Scan for the cell matching the given text and deliver its (X, Y) coordinate at center. 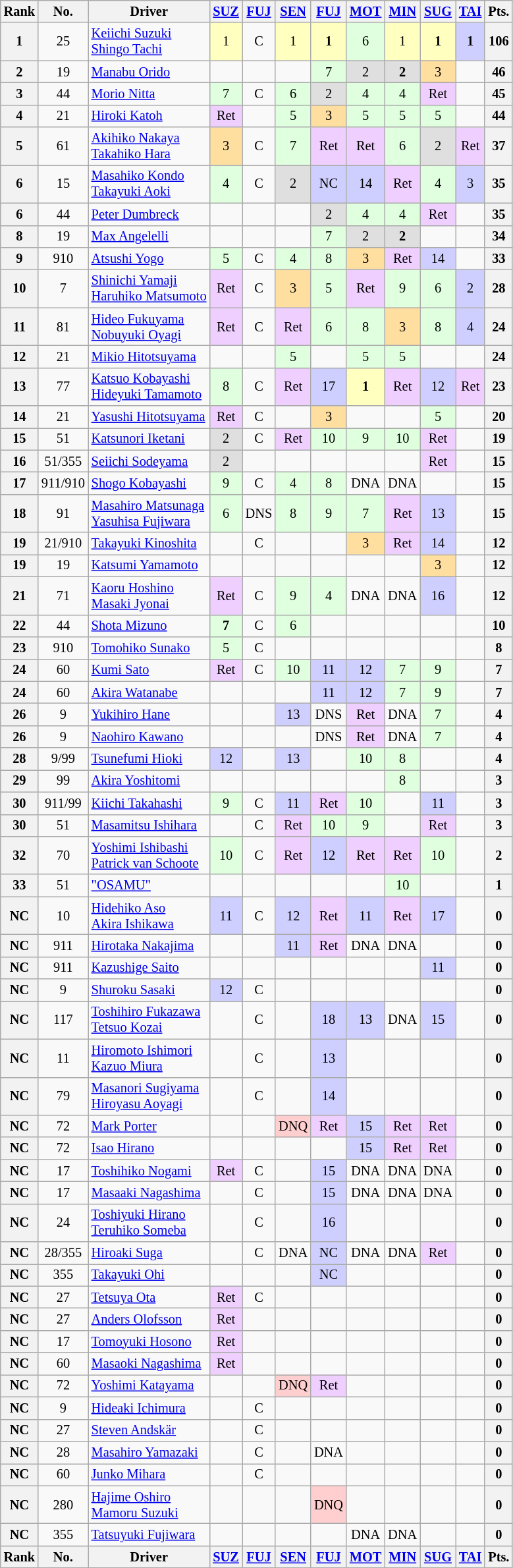
34 (499, 237)
77 (63, 387)
Anders Olofsson (149, 1320)
Toshiyuki Hirano Teruhiko Someba (149, 1223)
Shinichi Yamaji Haruhiko Matsumoto (149, 289)
20 (499, 417)
Shuroku Sasaki (149, 990)
9/99 (63, 759)
25 (63, 42)
Shota Mizuno (149, 626)
61 (63, 146)
Tetsuya Ota (149, 1297)
Seiichi Sodeyama (149, 461)
32 (20, 855)
Masamitsu Ishihara (149, 826)
Morio Nitta (149, 94)
Yoshimi Katayama (149, 1386)
22 (20, 626)
Naohiro Kawano (149, 737)
Masanori Sugiyama Hiroyasu Aoyagi (149, 1096)
Tsunefumi Hioki (149, 759)
Atsushi Yogo (149, 258)
Masahiro Matsunaga Yasuhisa Fujiwara (149, 513)
Akihiko Nakaya Takahiko Hara (149, 146)
Akira Yoshitomi (149, 781)
Yasushi Hitotsuyama (149, 417)
Takayuki Kinoshita (149, 544)
Peter Dumbreck (149, 214)
Keiichi Suzuki Shingo Tachi (149, 42)
71 (63, 596)
Yukihiro Hane (149, 714)
Hidehiko Aso Akira Ishikawa (149, 916)
79 (63, 1096)
51/355 (63, 461)
Tomohiko Sunako (149, 648)
Mark Porter (149, 1126)
Shogo Kobayashi (149, 483)
Katsumi Yamamoto (149, 565)
106 (499, 42)
Kumi Sato (149, 670)
Toshihiro Fukazawa Tetsuo Kozai (149, 1020)
Hajime Oshiro Mamoru Suzuki (149, 1505)
Tomoyuki Hosono (149, 1341)
Max Angelelli (149, 237)
37 (499, 146)
Masahiko Kondo Takayuki Aoki (149, 184)
Masaoki Nagashima (149, 1364)
Tatsuyuki Fujiwara (149, 1534)
Hiroki Katoh (149, 116)
117 (63, 1020)
Takayuki Ohi (149, 1275)
29 (20, 781)
Kazushige Saito (149, 968)
280 (63, 1505)
Isao Hirano (149, 1148)
Masahiro Yamazaki (149, 1452)
Katsunori Iketani (149, 439)
"OSAMU" (149, 885)
911/99 (63, 803)
28/355 (63, 1253)
Hideo Fukuyama Nobuyuki Oyagi (149, 327)
Masaaki Nagashima (149, 1192)
Junko Mihara (149, 1474)
Steven Andskär (149, 1430)
Hirotaka Nakajima (149, 945)
91 (63, 513)
Toshihiko Nogami (149, 1171)
81 (63, 327)
Kiichi Takahashi (149, 803)
Kaoru Hoshino Masaki Jyonai (149, 596)
46 (499, 72)
Katsuo Kobayashi Hideyuki Tamamoto (149, 387)
99 (63, 781)
45 (499, 94)
911/910 (63, 483)
Akira Watanabe (149, 692)
Hiromoto Ishimori Kazuo Miura (149, 1058)
Yoshimi Ishibashi Patrick van Schoote (149, 855)
Manabu Orido (149, 72)
21/910 (63, 544)
Mikio Hitotsuyama (149, 356)
Hiroaki Suga (149, 1253)
70 (63, 855)
Hideaki Ichimura (149, 1408)
